Scan for the cell matching the given text and deliver its [x, y] coordinate at center. 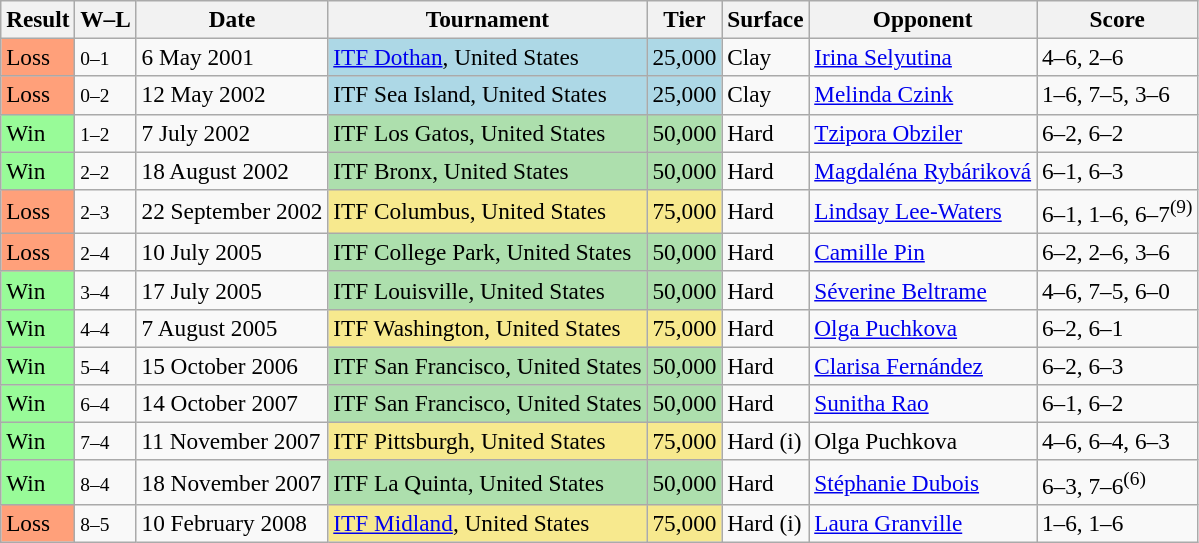
Melinda Czink [923, 95]
Tier [684, 19]
11 November 2007 [232, 441]
W–L [106, 19]
7 August 2005 [232, 328]
Magdaléna Rybáriková [923, 170]
4–4 [106, 328]
Date [232, 19]
6–4 [106, 403]
Irina Selyutina [923, 57]
Result [38, 19]
6 May 2001 [232, 57]
14 October 2007 [232, 403]
Sunitha Rao [923, 403]
6–2, 6–3 [1116, 366]
6–2, 2–6, 3–6 [1116, 252]
Tournament [488, 19]
8–5 [106, 523]
15 October 2006 [232, 366]
Laura Granville [923, 523]
12 May 2002 [232, 95]
8–4 [106, 482]
ITF Louisville, United States [488, 290]
6–1, 6–2 [1116, 403]
0–1 [106, 57]
6–2, 6–1 [1116, 328]
ITF La Quinta, United States [488, 482]
4–6, 7–5, 6–0 [1116, 290]
2–3 [106, 211]
6–1, 1–6, 6–7(9) [1116, 211]
ITF Bronx, United States [488, 170]
6–1, 6–3 [1116, 170]
1–2 [106, 133]
7 July 2002 [232, 133]
2–2 [106, 170]
18 November 2007 [232, 482]
3–4 [106, 290]
Séverine Beltrame [923, 290]
Lindsay Lee-Waters [923, 211]
Score [1116, 19]
1–6, 1–6 [1116, 523]
Surface [766, 19]
22 September 2002 [232, 211]
6–3, 7–6(6) [1116, 482]
ITF Dothan, United States [488, 57]
Clarisa Fernández [923, 366]
10 July 2005 [232, 252]
ITF Midland, United States [488, 523]
ITF College Park, United States [488, 252]
Tzipora Obziler [923, 133]
4–6, 6–4, 6–3 [1116, 441]
6–2, 6–2 [1116, 133]
2–4 [106, 252]
5–4 [106, 366]
1–6, 7–5, 3–6 [1116, 95]
Opponent [923, 19]
7–4 [106, 441]
18 August 2002 [232, 170]
0–2 [106, 95]
17 July 2005 [232, 290]
ITF Washington, United States [488, 328]
10 February 2008 [232, 523]
Camille Pin [923, 252]
ITF Pittsburgh, United States [488, 441]
Stéphanie Dubois [923, 482]
4–6, 2–6 [1116, 57]
ITF Sea Island, United States [488, 95]
ITF Los Gatos, United States [488, 133]
ITF Columbus, United States [488, 211]
